From the cell containing the given text, extract its center point as [X, Y] coordinate. 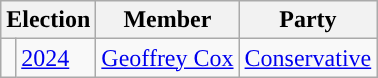
Member [168, 20]
Conservative [308, 58]
Party [308, 20]
2024 [56, 58]
Geoffrey Cox [168, 58]
Election [48, 20]
